Determine the (X, Y) coordinate at the center of the cell enclosing the given text.  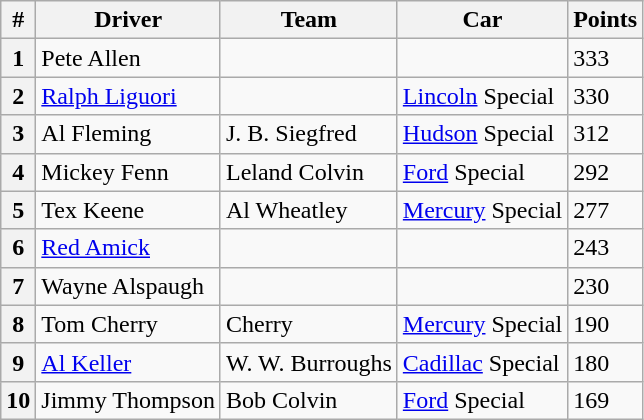
Team (308, 20)
Ralph Liguori (128, 96)
277 (606, 210)
190 (606, 324)
6 (18, 248)
Driver (128, 20)
2 (18, 96)
Hudson Special (482, 134)
3 (18, 134)
Tex Keene (128, 210)
W. W. Burroughs (308, 362)
292 (606, 172)
Leland Colvin (308, 172)
5 (18, 210)
4 (18, 172)
Al Fleming (128, 134)
Cherry (308, 324)
180 (606, 362)
J. B. Siegfred (308, 134)
Wayne Alspaugh (128, 286)
Jimmy Thompson (128, 400)
7 (18, 286)
Al Wheatley (308, 210)
169 (606, 400)
8 (18, 324)
312 (606, 134)
Cadillac Special (482, 362)
Car (482, 20)
Tom Cherry (128, 324)
Points (606, 20)
10 (18, 400)
1 (18, 58)
Lincoln Special (482, 96)
Al Keller (128, 362)
# (18, 20)
230 (606, 286)
333 (606, 58)
Bob Colvin (308, 400)
Pete Allen (128, 58)
Red Amick (128, 248)
9 (18, 362)
330 (606, 96)
Mickey Fenn (128, 172)
243 (606, 248)
